Provide the [x, y] coordinate of the cell's center where the given text is located.  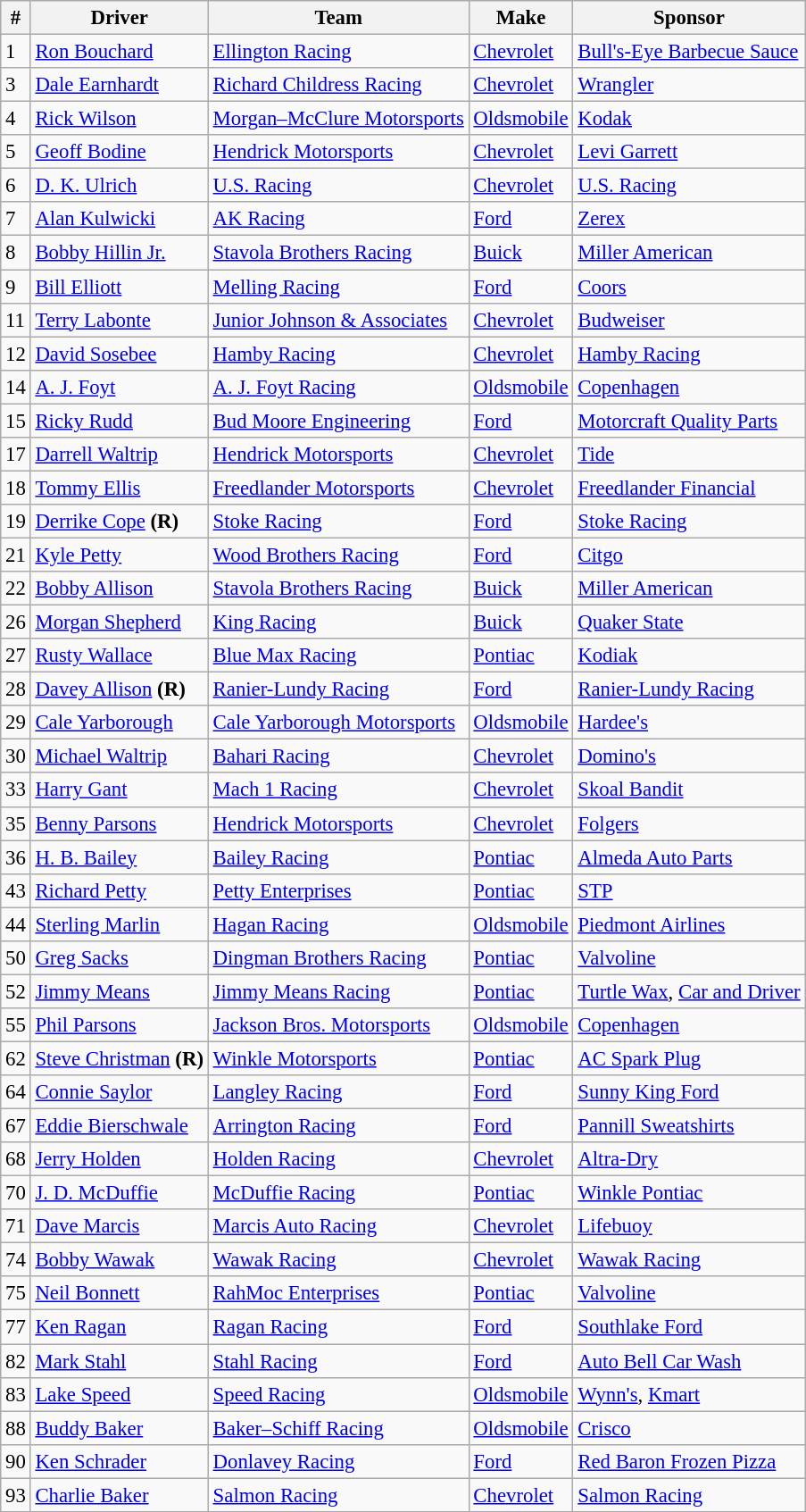
Tommy Ellis [120, 488]
Crisco [689, 1428]
Pannill Sweatshirts [689, 1126]
Quaker State [689, 622]
Bill Elliott [120, 287]
Jimmy Means Racing [338, 991]
Richard Childress Racing [338, 85]
Alan Kulwicki [120, 219]
RahMoc Enterprises [338, 1294]
29 [16, 723]
Auto Bell Car Wash [689, 1361]
Sterling Marlin [120, 924]
Jackson Bros. Motorsports [338, 1025]
Freedlander Financial [689, 488]
Mach 1 Racing [338, 790]
Morgan Shepherd [120, 622]
Langley Racing [338, 1092]
21 [16, 555]
Kodak [689, 119]
Rick Wilson [120, 119]
17 [16, 455]
Motorcraft Quality Parts [689, 421]
11 [16, 320]
3 [16, 85]
Freedlander Motorsports [338, 488]
67 [16, 1126]
77 [16, 1327]
75 [16, 1294]
Eddie Bierschwale [120, 1126]
Mark Stahl [120, 1361]
David Sosebee [120, 354]
Bobby Wawak [120, 1260]
Holden Racing [338, 1159]
Make [521, 18]
Jerry Holden [120, 1159]
Geoff Bodine [120, 152]
Speed Racing [338, 1394]
A. J. Foyt [120, 387]
43 [16, 890]
Baker–Schiff Racing [338, 1428]
Ricky Rudd [120, 421]
28 [16, 689]
Arrington Racing [338, 1126]
Darrell Waltrip [120, 455]
14 [16, 387]
50 [16, 958]
Piedmont Airlines [689, 924]
Bud Moore Engineering [338, 421]
Charlie Baker [120, 1495]
Winkle Pontiac [689, 1193]
STP [689, 890]
Winkle Motorsports [338, 1058]
Team [338, 18]
36 [16, 857]
15 [16, 421]
AK Racing [338, 219]
83 [16, 1394]
35 [16, 823]
Jimmy Means [120, 991]
Derrike Cope (R) [120, 522]
1 [16, 52]
4 [16, 119]
70 [16, 1193]
90 [16, 1461]
Richard Petty [120, 890]
33 [16, 790]
Altra-Dry [689, 1159]
64 [16, 1092]
Dale Earnhardt [120, 85]
26 [16, 622]
Phil Parsons [120, 1025]
Ken Schrader [120, 1461]
Connie Saylor [120, 1092]
22 [16, 589]
7 [16, 219]
Dave Marcis [120, 1226]
Donlavey Racing [338, 1461]
Red Baron Frozen Pizza [689, 1461]
Sponsor [689, 18]
9 [16, 287]
Bailey Racing [338, 857]
Kyle Petty [120, 555]
Folgers [689, 823]
93 [16, 1495]
71 [16, 1226]
Bull's-Eye Barbecue Sauce [689, 52]
82 [16, 1361]
A. J. Foyt Racing [338, 387]
Skoal Bandit [689, 790]
Marcis Auto Racing [338, 1226]
Hagan Racing [338, 924]
Almeda Auto Parts [689, 857]
68 [16, 1159]
McDuffie Racing [338, 1193]
8 [16, 253]
D. K. Ulrich [120, 186]
Bobby Hillin Jr. [120, 253]
King Racing [338, 622]
Lake Speed [120, 1394]
Coors [689, 287]
Dingman Brothers Racing [338, 958]
Buddy Baker [120, 1428]
30 [16, 756]
# [16, 18]
Ragan Racing [338, 1327]
Kodiak [689, 656]
Citgo [689, 555]
Cale Yarborough [120, 723]
52 [16, 991]
6 [16, 186]
Southlake Ford [689, 1327]
Petty Enterprises [338, 890]
J. D. McDuffie [120, 1193]
H. B. Bailey [120, 857]
Wood Brothers Racing [338, 555]
Stahl Racing [338, 1361]
Morgan–McClure Motorsports [338, 119]
12 [16, 354]
Davey Allison (R) [120, 689]
5 [16, 152]
Blue Max Racing [338, 656]
Wynn's, Kmart [689, 1394]
Wrangler [689, 85]
Domino's [689, 756]
Steve Christman (R) [120, 1058]
55 [16, 1025]
Terry Labonte [120, 320]
Neil Bonnett [120, 1294]
Budweiser [689, 320]
Sunny King Ford [689, 1092]
Cale Yarborough Motorsports [338, 723]
Bobby Allison [120, 589]
27 [16, 656]
Rusty Wallace [120, 656]
Bahari Racing [338, 756]
Greg Sacks [120, 958]
Ellington Racing [338, 52]
Ron Bouchard [120, 52]
Michael Waltrip [120, 756]
Melling Racing [338, 287]
Benny Parsons [120, 823]
Ken Ragan [120, 1327]
18 [16, 488]
Tide [689, 455]
44 [16, 924]
Zerex [689, 219]
88 [16, 1428]
62 [16, 1058]
Lifebuoy [689, 1226]
Hardee's [689, 723]
19 [16, 522]
Turtle Wax, Car and Driver [689, 991]
Harry Gant [120, 790]
AC Spark Plug [689, 1058]
Levi Garrett [689, 152]
Driver [120, 18]
74 [16, 1260]
Junior Johnson & Associates [338, 320]
